Scan for the cell matching the given text and deliver its [X, Y] coordinate at center. 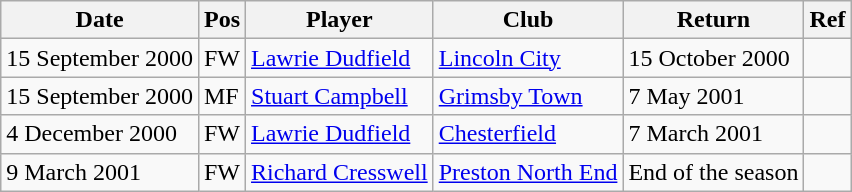
End of the season [714, 172]
Stuart Campbell [340, 96]
Lincoln City [528, 58]
Grimsby Town [528, 96]
Richard Cresswell [340, 172]
Preston North End [528, 172]
Club [528, 20]
Player [340, 20]
4 December 2000 [100, 134]
Return [714, 20]
Pos [222, 20]
Date [100, 20]
7 March 2001 [714, 134]
MF [222, 96]
Ref [828, 20]
Chesterfield [528, 134]
15 October 2000 [714, 58]
9 March 2001 [100, 172]
7 May 2001 [714, 96]
